Output the (x, y) coordinate of the center of the cell containing the given text.  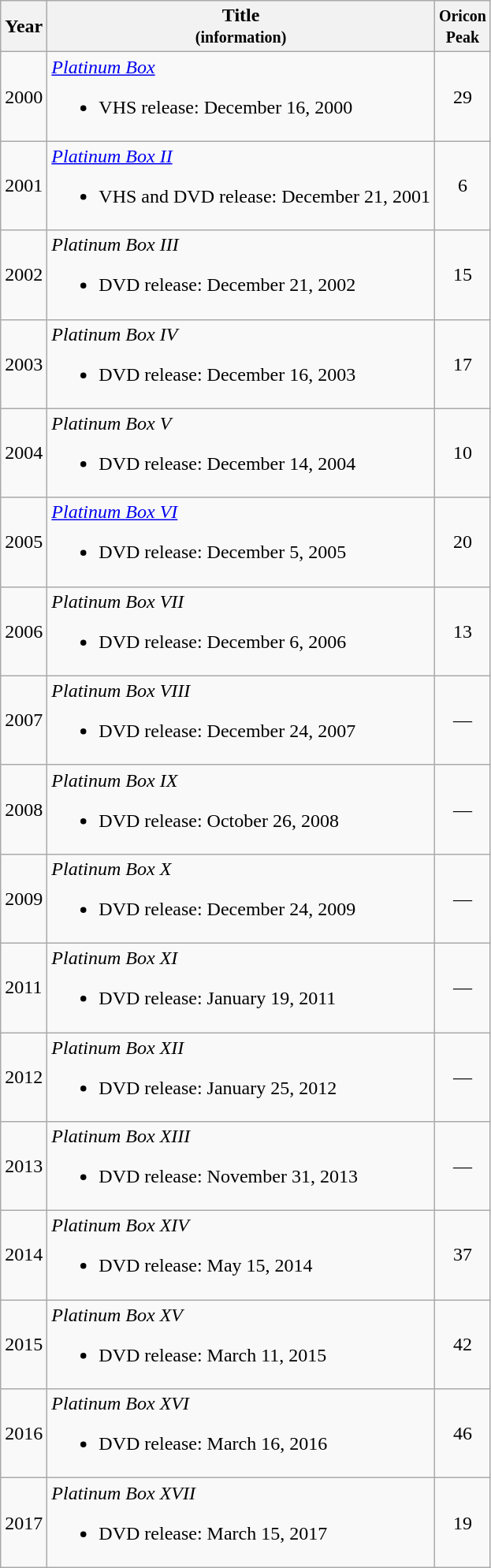
20 (462, 542)
2017 (24, 1523)
42 (462, 1345)
Platinum Box VDVD release: December 14, 2004 (241, 453)
19 (462, 1523)
Platinum Box VIIIDVD release: December 24, 2007 (241, 721)
Platinum Box XVIIDVD release: March 15, 2017 (241, 1523)
2000 (24, 96)
2016 (24, 1433)
Platinum Box XVIDVD release: March 16, 2016 (241, 1433)
Platinum Box IVDVD release: December 16, 2003 (241, 364)
2005 (24, 542)
Platinum Box XIDVD release: January 19, 2011 (241, 987)
Year (24, 27)
2008 (24, 809)
Platinum Box XVDVD release: March 11, 2015 (241, 1345)
Platinum Box IIIDVD release: December 21, 2002 (241, 274)
2014 (24, 1255)
Platinum BoxVHS release: December 16, 2000 (241, 96)
Platinum Box XIIIDVD release: November 31, 2013 (241, 1167)
Platinum Box IIVHS and DVD release: December 21, 2001 (241, 186)
2006 (24, 631)
2013 (24, 1167)
Platinum Box VIDVD release: December 5, 2005 (241, 542)
37 (462, 1255)
2009 (24, 899)
Platinum Box XDVD release: December 24, 2009 (241, 899)
15 (462, 274)
Platinum Box XIIDVD release: January 25, 2012 (241, 1077)
2002 (24, 274)
Platinum Box XIVDVD release: May 15, 2014 (241, 1255)
13 (462, 631)
Platinum Box VIIDVD release: December 6, 2006 (241, 631)
2007 (24, 721)
2011 (24, 987)
29 (462, 96)
17 (462, 364)
Title(information) (241, 27)
2001 (24, 186)
6 (462, 186)
46 (462, 1433)
Platinum Box IXDVD release: October 26, 2008 (241, 809)
OriconPeak (462, 27)
2003 (24, 364)
2004 (24, 453)
10 (462, 453)
2012 (24, 1077)
2015 (24, 1345)
